For the text-containing cell, return its midpoint in [x, y] coordinate format. 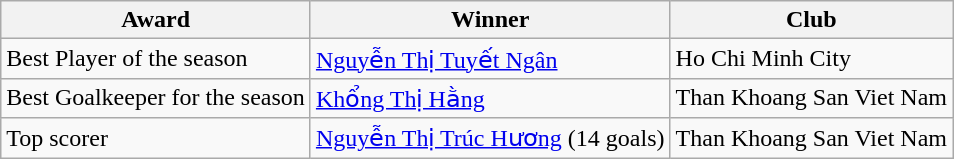
Club [811, 20]
Best Goalkeeper for the season [156, 98]
Ho Chi Minh City [811, 59]
Top scorer [156, 138]
Nguyễn Thị Trúc Hương (14 goals) [490, 138]
Winner [490, 20]
Award [156, 20]
Khổng Thị Hằng [490, 98]
Nguyễn Thị Tuyết Ngân [490, 59]
Best Player of the season [156, 59]
